Locate the cell with the specified text and output its (X, Y) center coordinate. 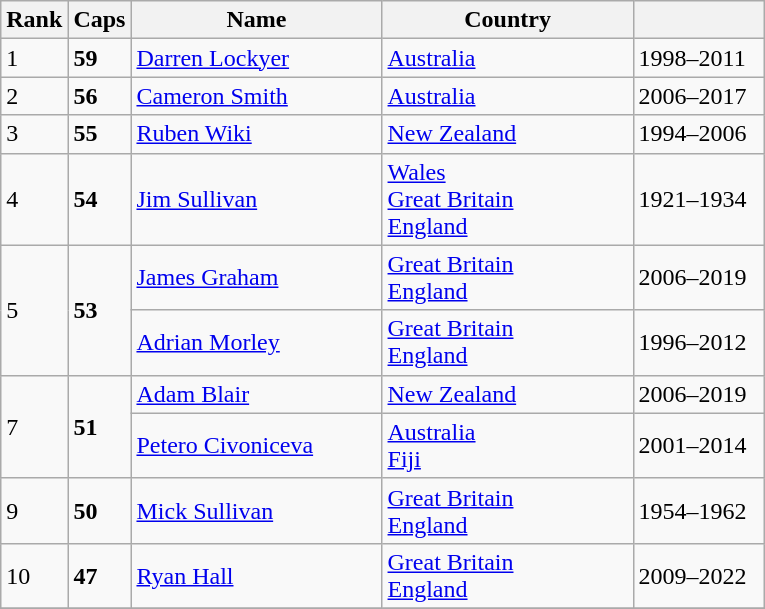
Jim Sullivan (256, 199)
Ruben Wiki (256, 134)
Adrian Morley (256, 342)
1996–2012 (698, 342)
1998–2011 (698, 58)
50 (100, 510)
Caps (100, 20)
Country (508, 20)
Rank (34, 20)
Adam Blair (256, 394)
53 (100, 310)
5 (34, 310)
9 (34, 510)
Petero Civoniceva (256, 446)
4 (34, 199)
Mick Sullivan (256, 510)
Cameron Smith (256, 96)
55 (100, 134)
1954–1962 (698, 510)
2001–2014 (698, 446)
54 (100, 199)
1921–1934 (698, 199)
Name (256, 20)
2006–2017 (698, 96)
51 (100, 426)
1 (34, 58)
1994–2006 (698, 134)
Australia Fiji (508, 446)
James Graham (256, 278)
47 (100, 576)
3 (34, 134)
2 (34, 96)
7 (34, 426)
Ryan Hall (256, 576)
56 (100, 96)
Wales Great Britain England (508, 199)
Darren Lockyer (256, 58)
59 (100, 58)
10 (34, 576)
2009–2022 (698, 576)
